Scan for the cell matching the given text and deliver its [x, y] coordinate at center. 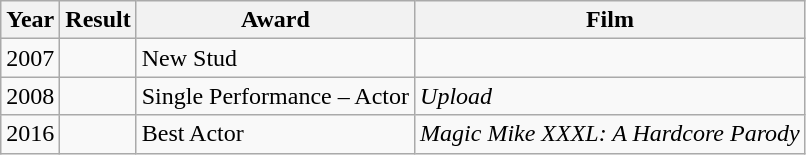
Upload [610, 96]
Best Actor [275, 134]
New Stud [275, 58]
Year [30, 20]
Result [98, 20]
2008 [30, 96]
Magic Mike XXXL: A Hardcore Parody [610, 134]
Single Performance – Actor [275, 96]
Award [275, 20]
2016 [30, 134]
Film [610, 20]
2007 [30, 58]
